Determine the (x, y) coordinate at the center of the cell enclosing the given text.  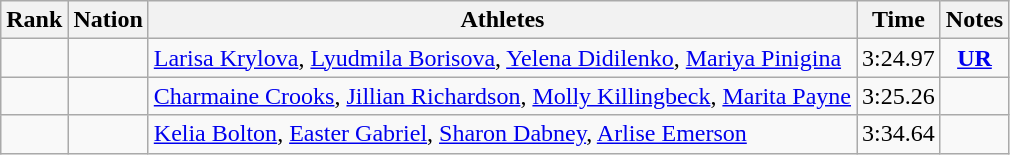
3:25.26 (899, 96)
3:34.64 (899, 134)
3:24.97 (899, 58)
Notes (974, 20)
Time (899, 20)
Nation (108, 20)
Athletes (502, 20)
Larisa Krylova, Lyudmila Borisova, Yelena Didilenko, Mariya Pinigina (502, 58)
Kelia Bolton, Easter Gabriel, Sharon Dabney, Arlise Emerson (502, 134)
UR (974, 58)
Rank (34, 20)
Charmaine Crooks, Jillian Richardson, Molly Killingbeck, Marita Payne (502, 96)
